Return (X, Y) of the center of cell containing provided text 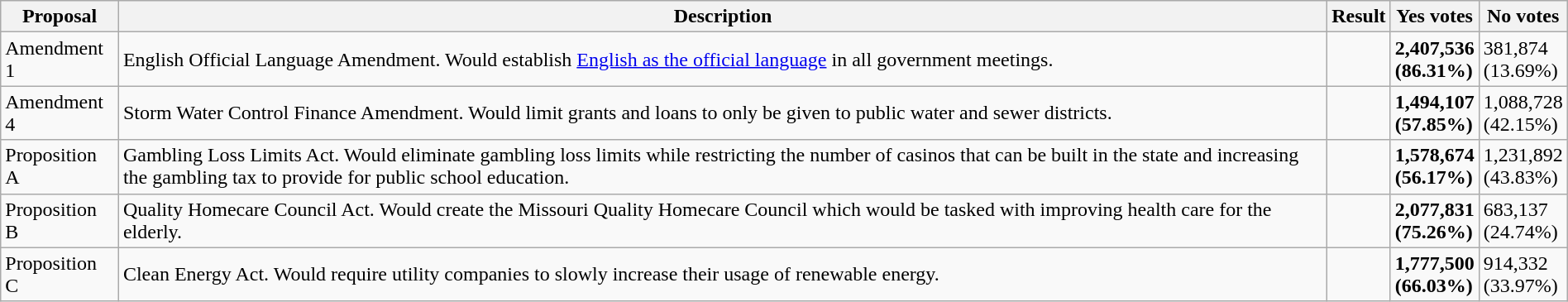
1,578,674(56.17%) (1434, 167)
Proposition A (60, 167)
1,231,892(43.83%) (1523, 167)
914,332(33.97%) (1523, 275)
Amendment 1 (60, 60)
Storm Water Control Finance Amendment. Would limit grants and loans to only be given to public water and sewer districts. (723, 113)
683,137(24.74%) (1523, 220)
381,874(13.69%) (1523, 60)
Proposition C (60, 275)
Result (1359, 17)
Proposition B (60, 220)
1,777,500(66.03%) (1434, 275)
Proposal (60, 17)
1,088,728(42.15%) (1523, 113)
Description (723, 17)
Quality Homecare Council Act. Would create the Missouri Quality Homecare Council which would be tasked with improving health care for the elderly. (723, 220)
2,407,536(86.31%) (1434, 60)
Yes votes (1434, 17)
1,494,107(57.85%) (1434, 113)
English Official Language Amendment. Would establish English as the official language in all government meetings. (723, 60)
2,077,831(75.26%) (1434, 220)
Amendment 4 (60, 113)
Clean Energy Act. Would require utility companies to slowly increase their usage of renewable energy. (723, 275)
No votes (1523, 17)
